Extract the [x, y] coordinate from the center of the cell holding the provided text.  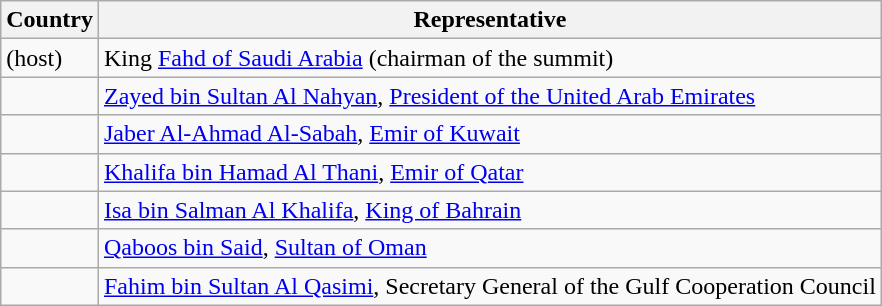
Jaber Al-Ahmad Al-Sabah, Emir of Kuwait [490, 134]
King Fahd of Saudi Arabia (chairman of the summit) [490, 58]
Qaboos bin Said, Sultan of Oman [490, 248]
Fahim bin Sultan Al Qasimi, Secretary General of the Gulf Cooperation Council [490, 286]
Country [50, 20]
(host) [50, 58]
Representative [490, 20]
Isa bin Salman Al Khalifa, King of Bahrain [490, 210]
Khalifa bin Hamad Al Thani, Emir of Qatar [490, 172]
Zayed bin Sultan Al Nahyan, President of the United Arab Emirates [490, 96]
